Identify which cell holds the provided text, then report its (x, y) central coordinate. 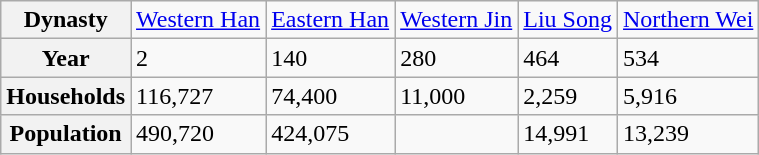
Dynasty (66, 20)
280 (456, 58)
116,727 (198, 96)
Northern Wei (688, 20)
Households (66, 96)
2 (198, 58)
490,720 (198, 134)
5,916 (688, 96)
2,259 (568, 96)
14,991 (568, 134)
Liu Song (568, 20)
74,400 (330, 96)
Population (66, 134)
424,075 (330, 134)
Western Jin (456, 20)
11,000 (456, 96)
464 (568, 58)
140 (330, 58)
13,239 (688, 134)
Eastern Han (330, 20)
534 (688, 58)
Year (66, 58)
Western Han (198, 20)
